Identify which cell holds the provided text, then report its (x, y) central coordinate. 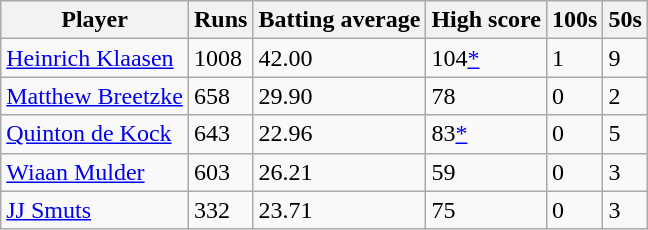
75 (486, 210)
Player (95, 20)
1 (574, 58)
9 (625, 58)
High score (486, 20)
5 (625, 134)
59 (486, 172)
658 (220, 96)
29.90 (340, 96)
104* (486, 58)
23.71 (340, 210)
42.00 (340, 58)
50s (625, 20)
83* (486, 134)
26.21 (340, 172)
643 (220, 134)
78 (486, 96)
Runs (220, 20)
Wiaan Mulder (95, 172)
2 (625, 96)
Batting average (340, 20)
100s (574, 20)
JJ Smuts (95, 210)
Heinrich Klaasen (95, 58)
Quinton de Kock (95, 134)
332 (220, 210)
Matthew Breetzke (95, 96)
603 (220, 172)
1008 (220, 58)
22.96 (340, 134)
